Provide the [X, Y] coordinate of the cell's center where the given text is located.  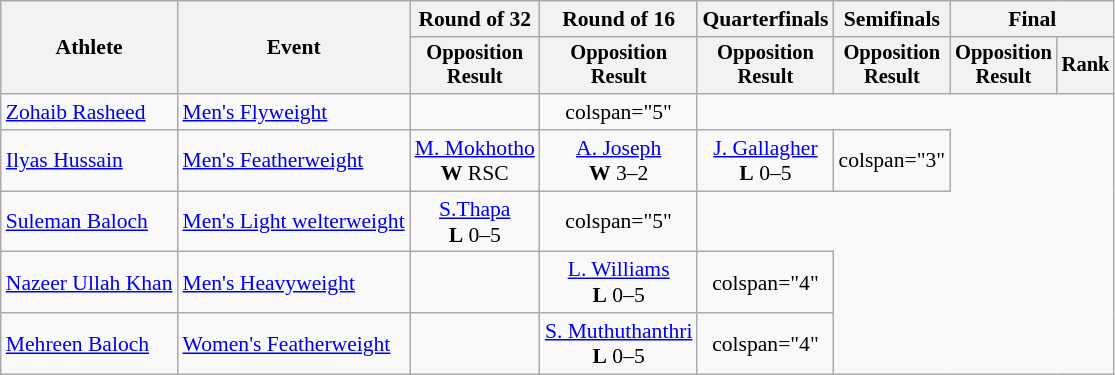
Women's Featherweight [293, 344]
Semifinals [892, 19]
colspan="3" [892, 160]
S.Thapa L 0–5 [475, 222]
Final [1032, 19]
L. Williams L 0–5 [619, 282]
Zohaib Rasheed [90, 112]
Athlete [90, 48]
Men's Light welterweight [293, 222]
Round of 32 [475, 19]
Suleman Baloch [90, 222]
Men's Heavyweight [293, 282]
Men's Flyweight [293, 112]
Quarterfinals [765, 19]
Mehreen Baloch [90, 344]
S. MuthuthanthriL 0–5 [619, 344]
M. MokhothoW RSC [475, 160]
Men's Featherweight [293, 160]
Rank [1086, 66]
Ilyas Hussain [90, 160]
J. GallagherL 0–5 [765, 160]
Nazeer Ullah Khan [90, 282]
A. JosephW 3–2 [619, 160]
Round of 16 [619, 19]
Event [293, 48]
